Detect which cell encompasses the target text, then output its [x, y] center coordinate. 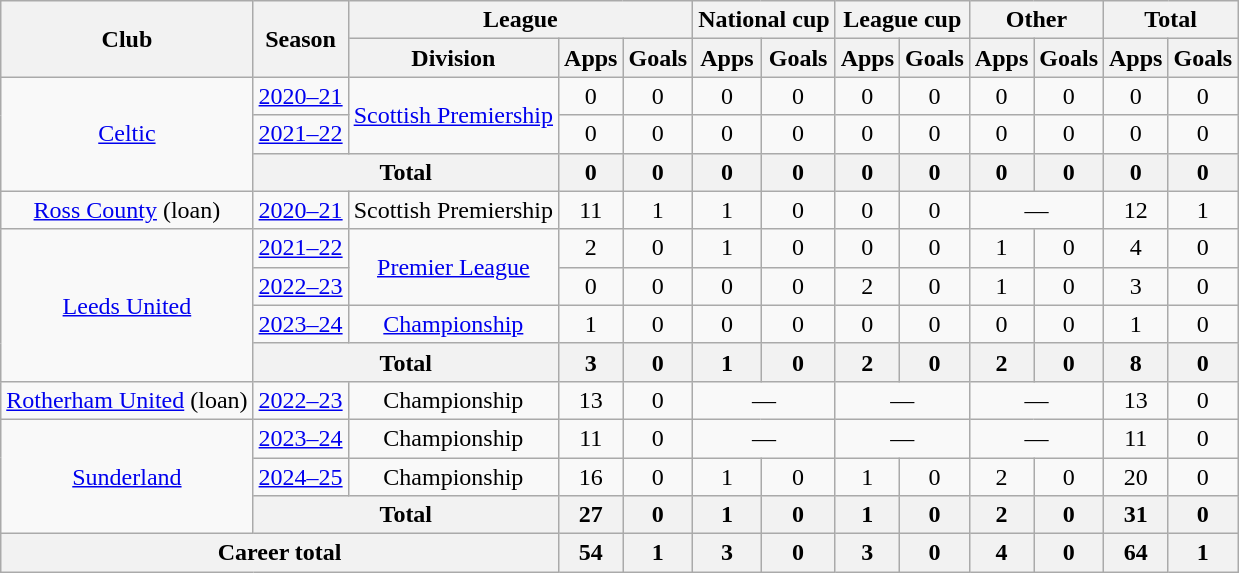
League cup [902, 20]
Ross County (loan) [127, 210]
Career total [280, 553]
Rotherham United (loan) [127, 400]
Club [127, 39]
Sunderland [127, 476]
Other [1036, 20]
16 [591, 477]
20 [1136, 477]
27 [591, 515]
8 [1136, 362]
64 [1136, 553]
Season [300, 39]
Premier League [453, 267]
2024–25 [300, 477]
Leeds United [127, 305]
31 [1136, 515]
Division [453, 58]
National cup [764, 20]
12 [1136, 210]
54 [591, 553]
Celtic [127, 134]
League [520, 20]
